Return the [x, y] coordinate for the center point of the cell that contains the specified text.  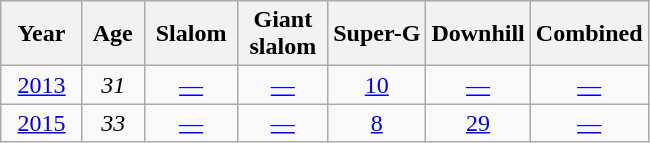
2015 [42, 123]
Age [113, 34]
Giant slalom [283, 34]
2013 [42, 85]
Super-G [377, 34]
Slalom [191, 34]
29 [478, 123]
10 [377, 85]
33 [113, 123]
Combined [589, 34]
Downhill [478, 34]
31 [113, 85]
Year [42, 34]
8 [377, 123]
